Find where the given text appears and provide that cell's center as [x, y] coordinate. 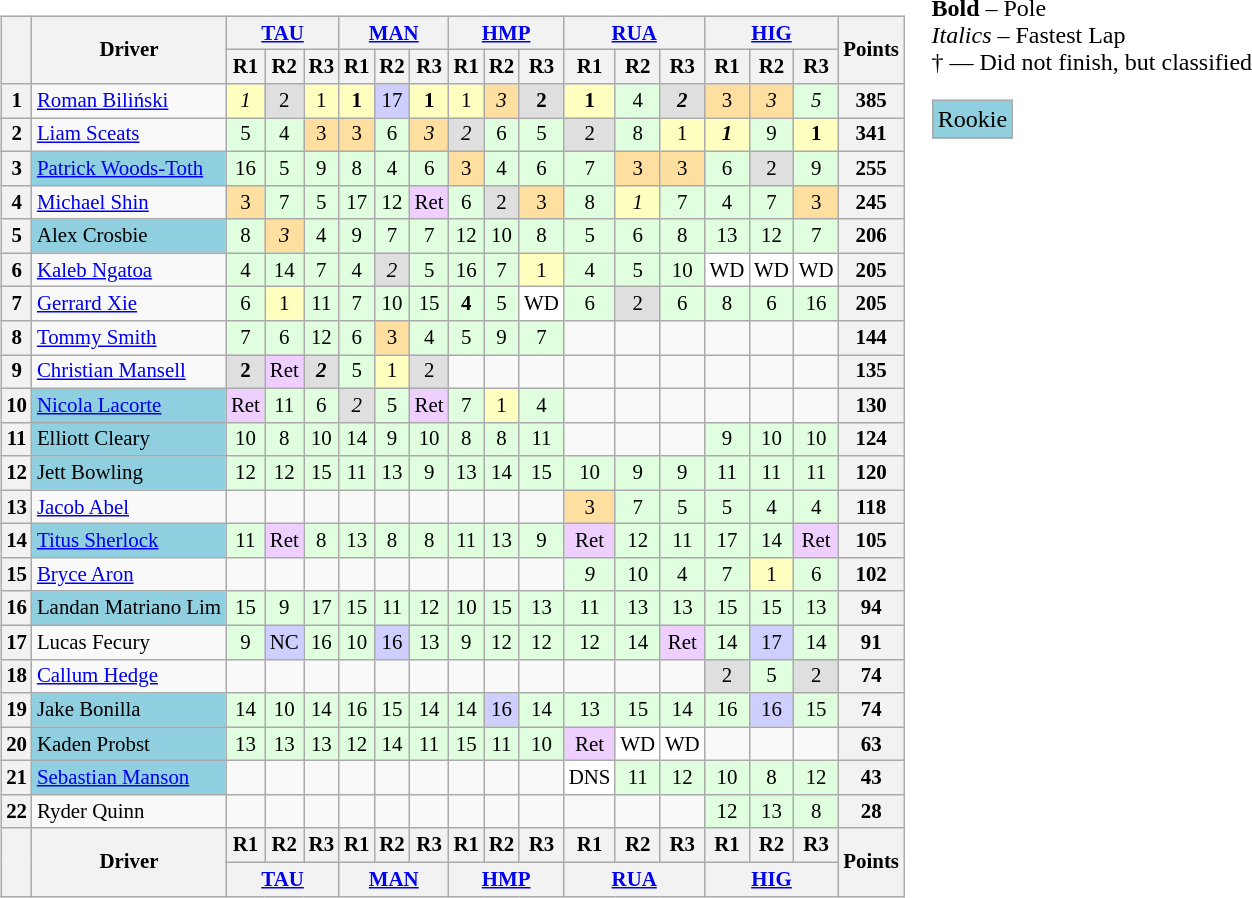
Ryder Quinn [129, 812]
130 [870, 405]
Tommy Smith [129, 338]
NC [284, 642]
Callum Hedge [129, 676]
245 [870, 202]
21 [16, 778]
Gerrard Xie [129, 304]
Jacob Abel [129, 507]
Nicola Lacorte [129, 405]
Kaleb Ngatoa [129, 270]
Jett Bowling [129, 473]
124 [870, 439]
Roman Biliński [129, 101]
102 [870, 575]
Sebastian Manson [129, 778]
63 [870, 744]
Michael Shin [129, 202]
144 [870, 338]
255 [870, 168]
Bryce Aron [129, 575]
18 [16, 676]
135 [870, 372]
20 [16, 744]
Jake Bonilla [129, 710]
Alex Crosbie [129, 236]
Landan Matriano Lim [129, 608]
28 [870, 812]
Elliott Cleary [129, 439]
43 [870, 778]
Liam Sceats [129, 135]
Titus Sherlock [129, 541]
91 [870, 642]
120 [870, 473]
341 [870, 135]
118 [870, 507]
385 [870, 101]
19 [16, 710]
105 [870, 541]
Patrick Woods-Toth [129, 168]
Rookie [972, 119]
Lucas Fecury [129, 642]
206 [870, 236]
22 [16, 812]
DNS [590, 778]
Kaden Probst [129, 744]
94 [870, 608]
Christian Mansell [129, 372]
